Extract the (x, y) coordinate from the center of the cell holding the provided text.  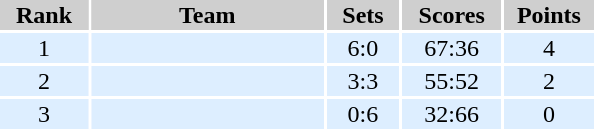
0:6 (362, 114)
0 (549, 114)
4 (549, 48)
Sets (362, 15)
6:0 (362, 48)
Rank (44, 15)
Points (549, 15)
3:3 (362, 81)
1 (44, 48)
3 (44, 114)
Scores (452, 15)
Team (207, 15)
32:66 (452, 114)
55:52 (452, 81)
67:36 (452, 48)
